Return [X, Y] of the center of cell containing provided text 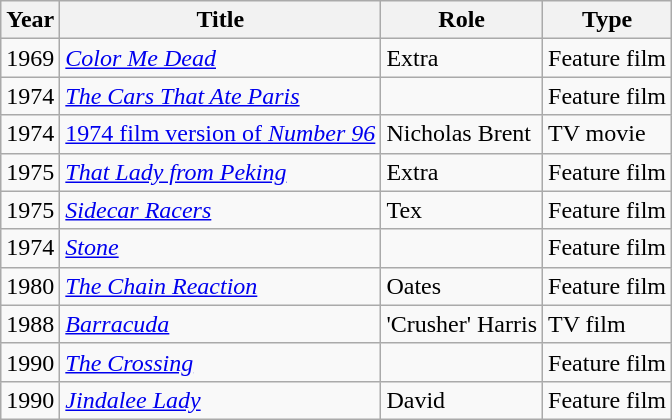
Tex [462, 210]
TV movie [608, 134]
The Chain Reaction [220, 286]
'Crusher' Harris [462, 324]
Role [462, 20]
Year [30, 20]
1974 film version of Number 96 [220, 134]
Barracuda [220, 324]
1969 [30, 58]
Type [608, 20]
The Crossing [220, 362]
That Lady from Peking [220, 172]
TV film [608, 324]
1980 [30, 286]
Nicholas Brent [462, 134]
Color Me Dead [220, 58]
1988 [30, 324]
The Cars That Ate Paris [220, 96]
Stone [220, 248]
Oates [462, 286]
Sidecar Racers [220, 210]
Title [220, 20]
David [462, 400]
Jindalee Lady [220, 400]
